Scan for the cell matching the given text and deliver its [X, Y] coordinate at center. 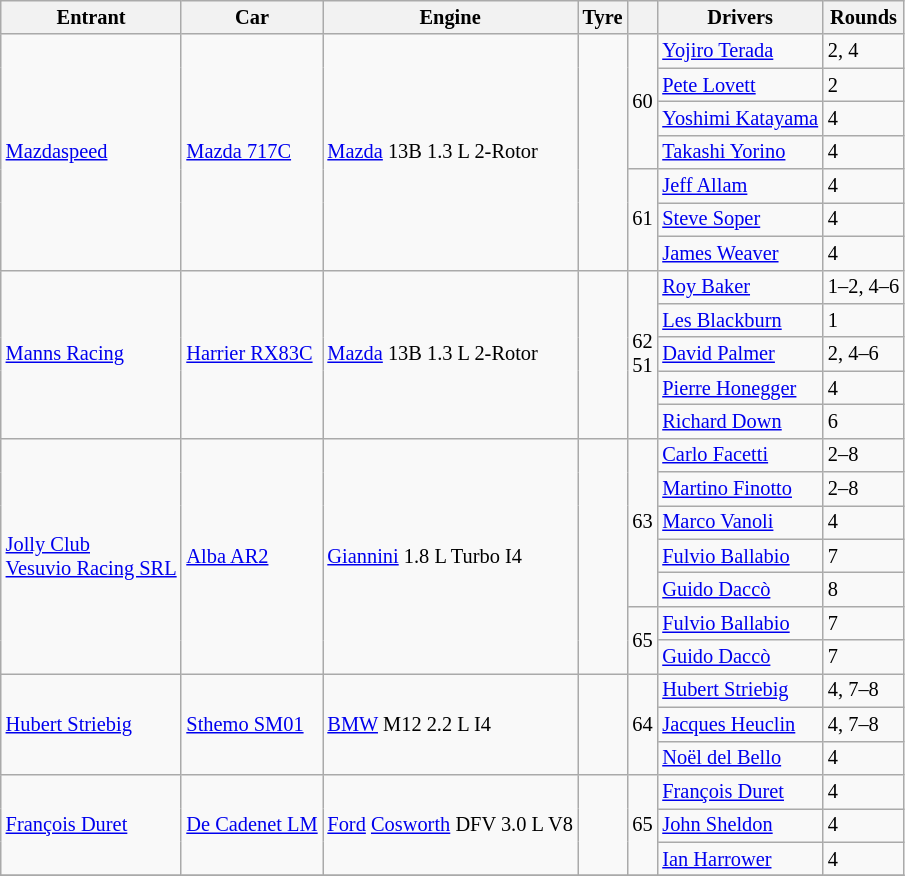
Yoshimi Katayama [740, 118]
6 [864, 421]
Rounds [864, 17]
2, 4–6 [864, 354]
Les Blackburn [740, 320]
2 [864, 85]
David Palmer [740, 354]
Carlo Facetti [740, 455]
Sthemo SM01 [252, 724]
James Weaver [740, 253]
Tyre [603, 17]
Pete Lovett [740, 85]
1 [864, 320]
Giannini 1.8 L Turbo I4 [450, 556]
Entrant [92, 17]
Takashi Yorino [740, 152]
6251 [642, 354]
Marco Vanoli [740, 522]
Jeff Allam [740, 186]
Mazda 717C [252, 152]
Jacques Heuclin [740, 724]
Harrier RX83C [252, 354]
De Cadenet LM [252, 824]
Engine [450, 17]
63 [642, 522]
1–2, 4–6 [864, 287]
Manns Racing [92, 354]
Steve Soper [740, 219]
Car [252, 17]
Mazdaspeed [92, 152]
Jolly Club Vesuvio Racing SRL [92, 556]
Martino Finotto [740, 489]
61 [642, 220]
Drivers [740, 17]
Roy Baker [740, 287]
John Sheldon [740, 825]
Noël del Bello [740, 758]
60 [642, 102]
Alba AR2 [252, 556]
Yojiro Terada [740, 51]
8 [864, 589]
Ford Cosworth DFV 3.0 L V8 [450, 824]
Richard Down [740, 421]
BMW M12 2.2 L I4 [450, 724]
2, 4 [864, 51]
64 [642, 724]
Pierre Honegger [740, 388]
Ian Harrower [740, 859]
